Return the [x, y] coordinate for the center point of the cell that contains the specified text.  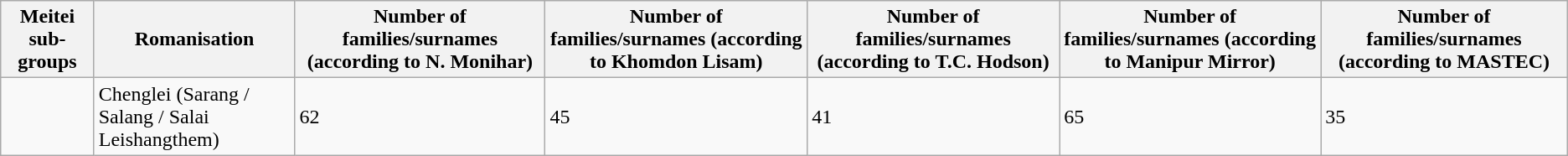
Meitei sub-groups [47, 39]
Number of families/surnames (according to T.C. Hodson) [933, 39]
Romanisation [194, 39]
Number of families/surnames (according to Khomdon Lisam) [677, 39]
Chenglei (Sarang / Salang / Salai Leishangthem) [194, 117]
45 [677, 117]
41 [933, 117]
65 [1190, 117]
Number of families/surnames (according to Manipur Mirror) [1190, 39]
Number of families/surnames (according to MASTEC) [1444, 39]
35 [1444, 117]
Number of families/surnames (according to N. Monihar) [420, 39]
62 [420, 117]
